Scan for the cell matching the given text and deliver its [X, Y] coordinate at center. 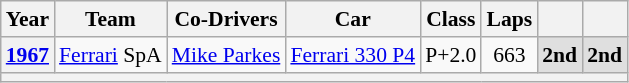
Co-Drivers [226, 19]
Laps [509, 19]
Car [352, 19]
Year [28, 19]
Ferrari SpA [110, 55]
663 [509, 55]
1967 [28, 55]
Team [110, 19]
Class [450, 19]
Mike Parkes [226, 55]
P+2.0 [450, 55]
Ferrari 330 P4 [352, 55]
